Locate the cell with the specified text and output its (x, y) center coordinate. 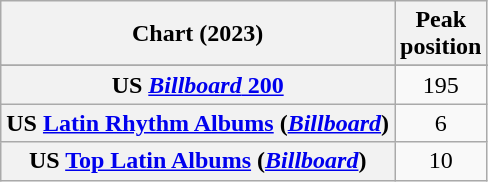
195 (441, 85)
Chart (2023) (198, 34)
6 (441, 123)
Peakposition (441, 34)
US Top Latin Albums (Billboard) (198, 161)
US Latin Rhythm Albums (Billboard) (198, 123)
US Billboard 200 (198, 85)
10 (441, 161)
